Extract the [x, y] coordinate from the center of the cell holding the provided text.  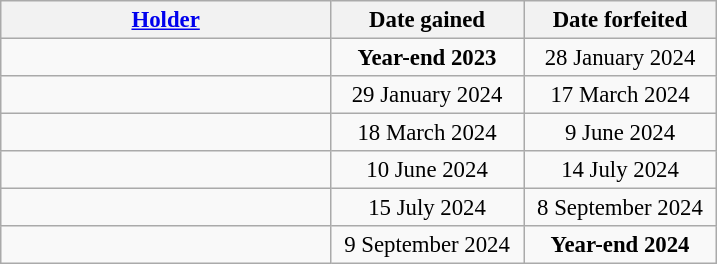
9 September 2024 [428, 245]
29 January 2024 [428, 95]
Date forfeited [620, 20]
Year-end 2024 [620, 245]
Year-end 2023 [428, 58]
14 July 2024 [620, 170]
Holder [166, 20]
10 June 2024 [428, 170]
15 July 2024 [428, 208]
9 June 2024 [620, 133]
Date gained [428, 20]
28 January 2024 [620, 58]
8 September 2024 [620, 208]
18 March 2024 [428, 133]
17 March 2024 [620, 95]
